Provide the (x, y) coordinate of the cell's center where the given text is located.  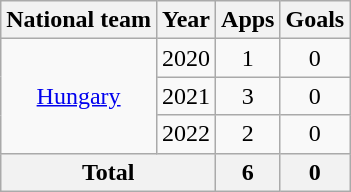
Total (108, 172)
National team (79, 20)
6 (248, 172)
Hungary (79, 96)
2020 (186, 58)
2022 (186, 134)
Apps (248, 20)
1 (248, 58)
Year (186, 20)
2021 (186, 96)
3 (248, 96)
2 (248, 134)
Goals (315, 20)
